Extract the [X, Y] coordinate from the center of the cell holding the provided text.  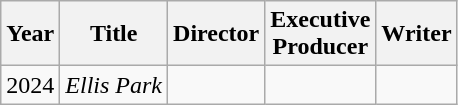
ExecutiveProducer [320, 34]
Director [216, 34]
Year [30, 34]
Writer [416, 34]
Title [114, 34]
2024 [30, 85]
Ellis Park [114, 85]
